Pinpoint the cell where the given text exists, returning its (x, y) midpoint coordinate. 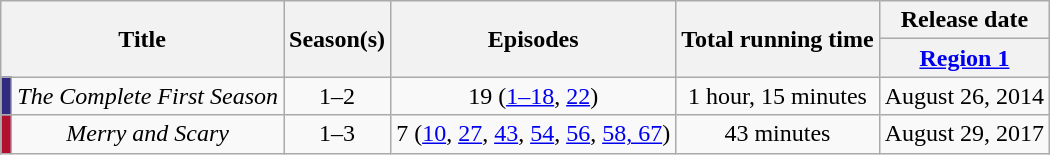
19 (1–18, 22) (534, 96)
1–3 (338, 134)
Season(s) (338, 39)
7 (10, 27, 43, 54, 56, 58, 67) (534, 134)
Region 1 (964, 58)
August 26, 2014 (964, 96)
1 hour, 15 minutes (778, 96)
Total running time (778, 39)
1–2 (338, 96)
August 29, 2017 (964, 134)
Title (142, 39)
Release date (964, 20)
Merry and Scary (148, 134)
The Complete First Season (148, 96)
43 minutes (778, 134)
Episodes (534, 39)
